Provide the [x, y] coordinate of the cell's center where the given text is located.  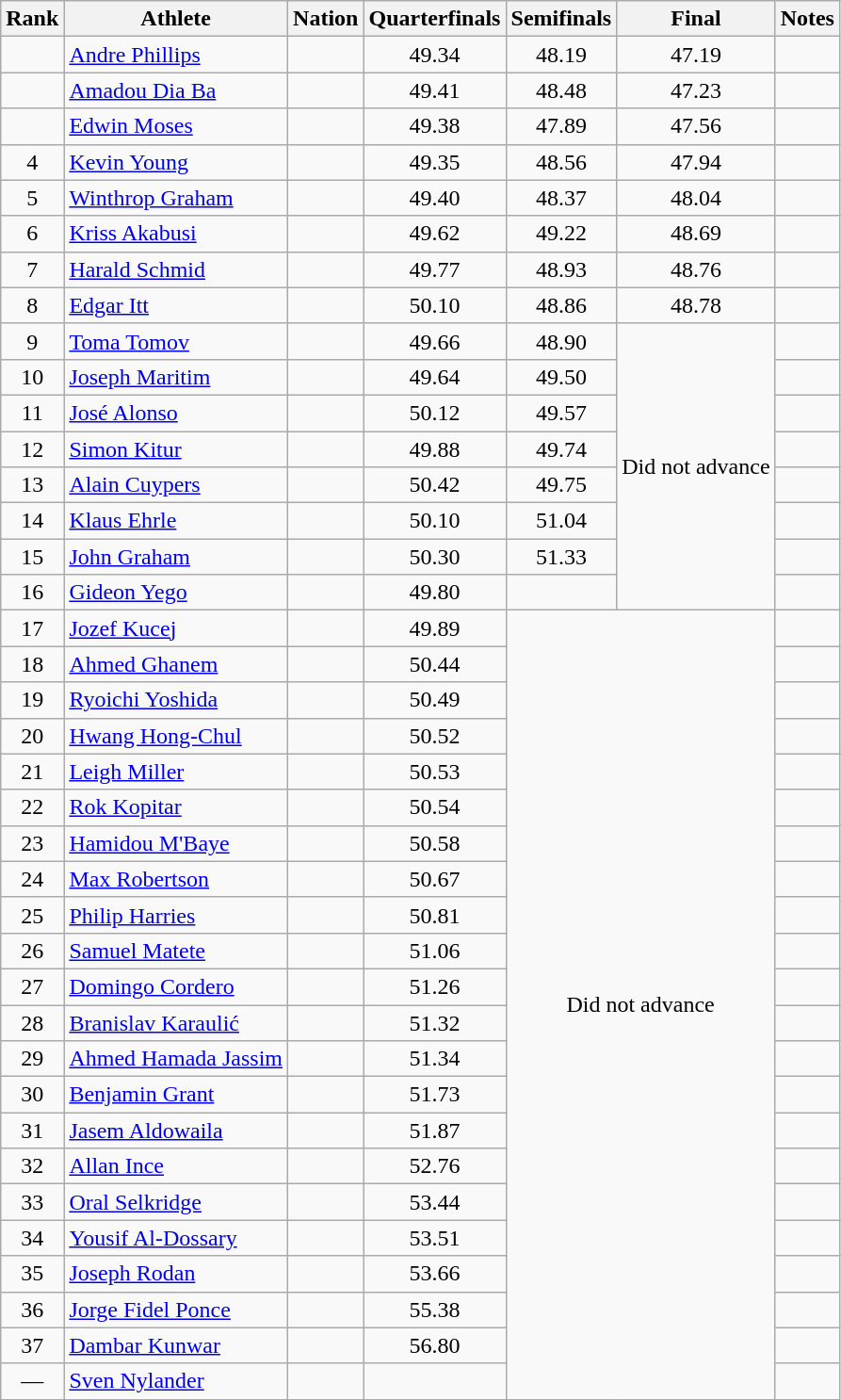
5 [32, 198]
Samuel Matete [176, 951]
50.30 [435, 557]
Amadou Dia Ba [176, 90]
Rok Kopitar [176, 807]
Max Robertson [176, 879]
Kriss Akabusi [176, 234]
Gideon Yego [176, 593]
49.41 [435, 90]
Hamidou M'Baye [176, 843]
48.69 [696, 234]
Ahmed Hamada Jassim [176, 1059]
49.34 [435, 55]
Toma Tomov [176, 341]
49.38 [435, 126]
34 [32, 1238]
47.94 [696, 162]
50.12 [435, 413]
49.57 [561, 413]
24 [32, 879]
21 [32, 772]
32 [32, 1166]
7 [32, 269]
Ryoichi Yoshida [176, 700]
53.51 [435, 1238]
51.32 [435, 1022]
50.53 [435, 772]
18 [32, 664]
51.34 [435, 1059]
4 [32, 162]
55.38 [435, 1310]
49.88 [435, 449]
51.26 [435, 986]
Benjamin Grant [176, 1095]
Kevin Young [176, 162]
Allan Ince [176, 1166]
30 [32, 1095]
Branislav Karaulić [176, 1022]
Andre Phillips [176, 55]
Quarterfinals [435, 19]
Philip Harries [176, 915]
47.23 [696, 90]
48.90 [561, 341]
Joseph Rodan [176, 1274]
Notes [807, 19]
23 [32, 843]
22 [32, 807]
Alain Cuypers [176, 485]
9 [32, 341]
Rank [32, 19]
48.48 [561, 90]
John Graham [176, 557]
Edwin Moses [176, 126]
48.37 [561, 198]
Jozef Kucej [176, 628]
49.62 [435, 234]
Simon Kitur [176, 449]
52.76 [435, 1166]
Hwang Hong-Chul [176, 736]
Yousif Al-Dossary [176, 1238]
14 [32, 521]
12 [32, 449]
49.50 [561, 377]
27 [32, 986]
48.04 [696, 198]
Sven Nylander [176, 1381]
Oral Selkridge [176, 1202]
49.74 [561, 449]
50.67 [435, 879]
50.44 [435, 664]
50.42 [435, 485]
8 [32, 305]
Harald Schmid [176, 269]
49.75 [561, 485]
28 [32, 1022]
50.81 [435, 915]
49.80 [435, 593]
53.44 [435, 1202]
56.80 [435, 1345]
36 [32, 1310]
51.06 [435, 951]
Domingo Cordero [176, 986]
10 [32, 377]
Ahmed Ghanem [176, 664]
48.76 [696, 269]
20 [32, 736]
48.56 [561, 162]
47.89 [561, 126]
— [32, 1381]
37 [32, 1345]
15 [32, 557]
José Alonso [176, 413]
13 [32, 485]
11 [32, 413]
50.52 [435, 736]
Winthrop Graham [176, 198]
49.77 [435, 269]
47.56 [696, 126]
Semifinals [561, 19]
16 [32, 593]
17 [32, 628]
26 [32, 951]
31 [32, 1131]
47.19 [696, 55]
51.33 [561, 557]
Final [696, 19]
Jorge Fidel Ponce [176, 1310]
Edgar Itt [176, 305]
48.86 [561, 305]
19 [32, 700]
48.78 [696, 305]
25 [32, 915]
49.64 [435, 377]
50.49 [435, 700]
50.54 [435, 807]
48.19 [561, 55]
Dambar Kunwar [176, 1345]
48.93 [561, 269]
51.73 [435, 1095]
51.04 [561, 521]
Athlete [176, 19]
33 [32, 1202]
49.40 [435, 198]
49.35 [435, 162]
29 [32, 1059]
50.58 [435, 843]
51.87 [435, 1131]
49.66 [435, 341]
Jasem Aldowaila [176, 1131]
49.89 [435, 628]
6 [32, 234]
53.66 [435, 1274]
Joseph Maritim [176, 377]
35 [32, 1274]
Leigh Miller [176, 772]
Klaus Ehrle [176, 521]
49.22 [561, 234]
Nation [326, 19]
